Capture the cell that displays the provided text and extract its (x, y) central coordinate. 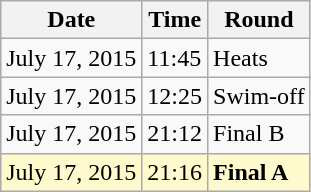
Time (175, 20)
Final B (260, 134)
Final A (260, 172)
21:12 (175, 134)
Swim-off (260, 96)
Date (72, 20)
12:25 (175, 96)
Round (260, 20)
Heats (260, 58)
11:45 (175, 58)
21:16 (175, 172)
